Return (x, y) of the center of cell containing provided text 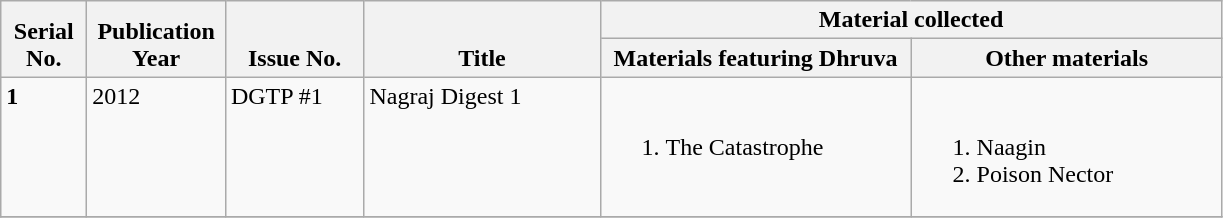
NaaginPoison Nector (1066, 147)
Serial No. (44, 39)
2012 (156, 147)
Nagraj Digest 1 (482, 147)
Title (482, 39)
DGTP #1 (294, 147)
Other materials (1066, 58)
Materials featuring Dhruva (756, 58)
Publication Year (156, 39)
Issue No. (294, 39)
1 (44, 147)
Material collected (911, 20)
The Catastrophe (756, 147)
